Determine the (X, Y) coordinate at the center of the cell enclosing the given text.  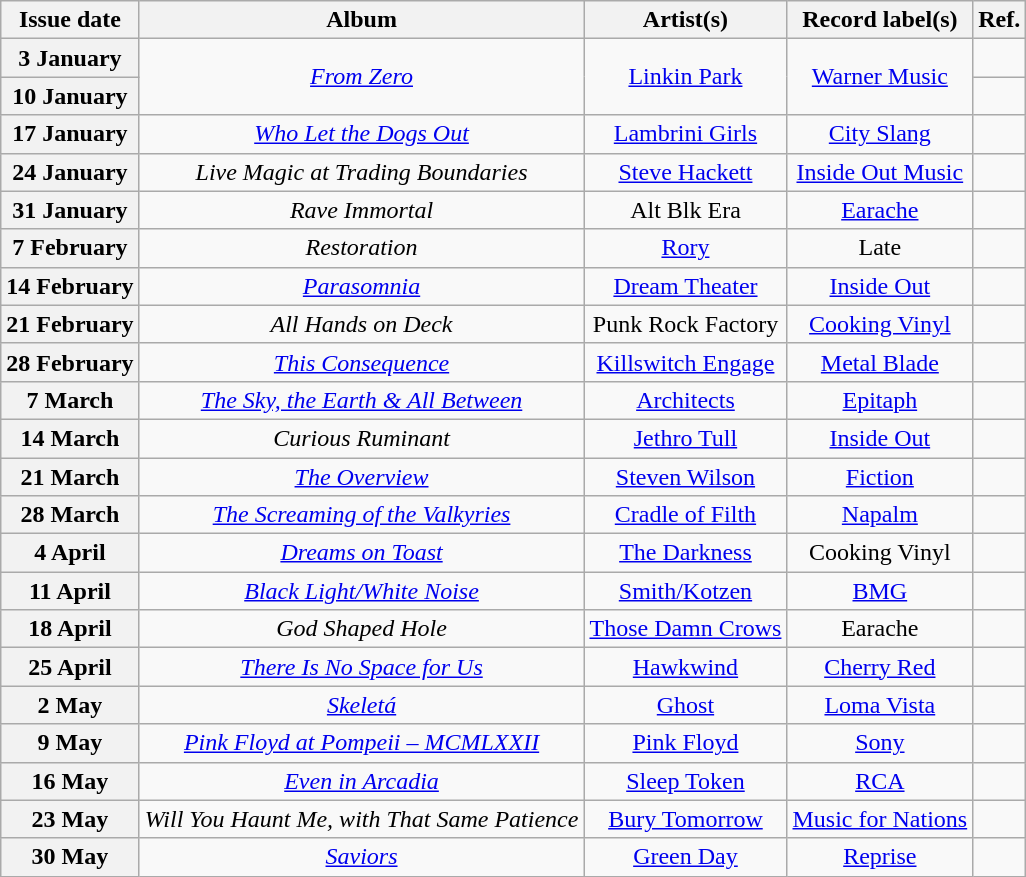
14 March (70, 438)
God Shaped Hole (362, 629)
Architects (686, 400)
25 April (70, 667)
3 January (70, 58)
Pink Floyd (686, 743)
28 March (70, 515)
RCA (880, 781)
There Is No Space for Us (362, 667)
Dreams on Toast (362, 553)
Saviors (362, 857)
Lambrini Girls (686, 134)
2 May (70, 705)
Cherry Red (880, 667)
17 January (70, 134)
7 February (70, 248)
Napalm (880, 515)
Album (362, 20)
Pink Floyd at Pompeii – MCMLXXII (362, 743)
Rave Immortal (362, 210)
Killswitch Engage (686, 362)
23 May (70, 819)
Smith/Kotzen (686, 591)
From Zero (362, 77)
Dream Theater (686, 286)
Alt Blk Era (686, 210)
Jethro Tull (686, 438)
Green Day (686, 857)
Cradle of Filth (686, 515)
21 February (70, 324)
Artist(s) (686, 20)
Rory (686, 248)
31 January (70, 210)
Ref. (1000, 20)
28 February (70, 362)
Who Let the Dogs Out (362, 134)
The Darkness (686, 553)
The Overview (362, 477)
Fiction (880, 477)
18 April (70, 629)
Metal Blade (880, 362)
Record label(s) (880, 20)
Sony (880, 743)
Those Damn Crows (686, 629)
Will You Haunt Me, with That Same Patience (362, 819)
30 May (70, 857)
Epitaph (880, 400)
BMG (880, 591)
Issue date (70, 20)
Warner Music (880, 77)
This Consequence (362, 362)
Late (880, 248)
Restoration (362, 248)
Curious Ruminant (362, 438)
Skeletá (362, 705)
24 January (70, 172)
All Hands on Deck (362, 324)
Hawkwind (686, 667)
Bury Tomorrow (686, 819)
Black Light/White Noise (362, 591)
7 March (70, 400)
Inside Out Music (880, 172)
4 April (70, 553)
City Slang (880, 134)
Music for Nations (880, 819)
Loma Vista (880, 705)
Ghost (686, 705)
21 March (70, 477)
Sleep Token (686, 781)
Linkin Park (686, 77)
10 January (70, 96)
11 April (70, 591)
16 May (70, 781)
Reprise (880, 857)
Punk Rock Factory (686, 324)
14 February (70, 286)
Steven Wilson (686, 477)
Parasomnia (362, 286)
Live Magic at Trading Boundaries (362, 172)
9 May (70, 743)
The Screaming of the Valkyries (362, 515)
Steve Hackett (686, 172)
Even in Arcadia (362, 781)
The Sky, the Earth & All Between (362, 400)
